Pinpoint the cell where the given text exists, returning its (x, y) midpoint coordinate. 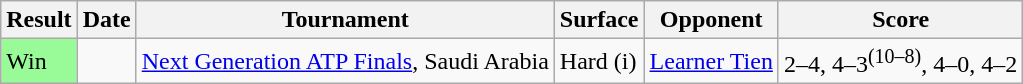
Learner Tien (711, 62)
2–4, 4–3(10–8), 4–0, 4–2 (900, 62)
Next Generation ATP Finals, Saudi Arabia (345, 62)
Tournament (345, 20)
Win (39, 62)
Score (900, 20)
Surface (599, 20)
Date (106, 20)
Result (39, 20)
Opponent (711, 20)
Hard (i) (599, 62)
